Provide the [X, Y] coordinate of the cell's center where the given text is located.  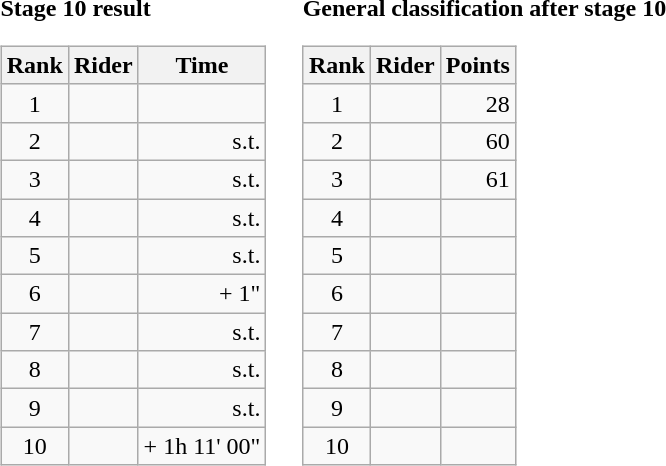
Time [202, 65]
61 [478, 179]
Points [478, 65]
60 [478, 141]
28 [478, 103]
+ 1" [202, 294]
+ 1h 11' 00" [202, 446]
